From the cell containing the given text, extract its center point as (x, y) coordinate. 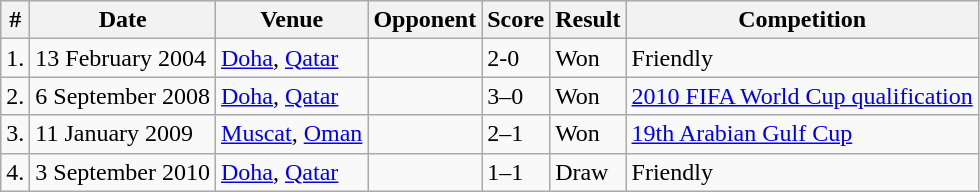
3. (16, 134)
4. (16, 172)
3–0 (516, 96)
2010 FIFA World Cup qualification (802, 96)
Competition (802, 20)
Result (588, 20)
11 January 2009 (123, 134)
1. (16, 58)
Opponent (425, 20)
3 September 2010 (123, 172)
19th Arabian Gulf Cup (802, 134)
# (16, 20)
Date (123, 20)
Draw (588, 172)
2–1 (516, 134)
Score (516, 20)
2. (16, 96)
6 September 2008 (123, 96)
Muscat, Oman (292, 134)
13 February 2004 (123, 58)
2-0 (516, 58)
Venue (292, 20)
1–1 (516, 172)
